Search for the cell housing the specified text and yield its [x, y] center coordinate. 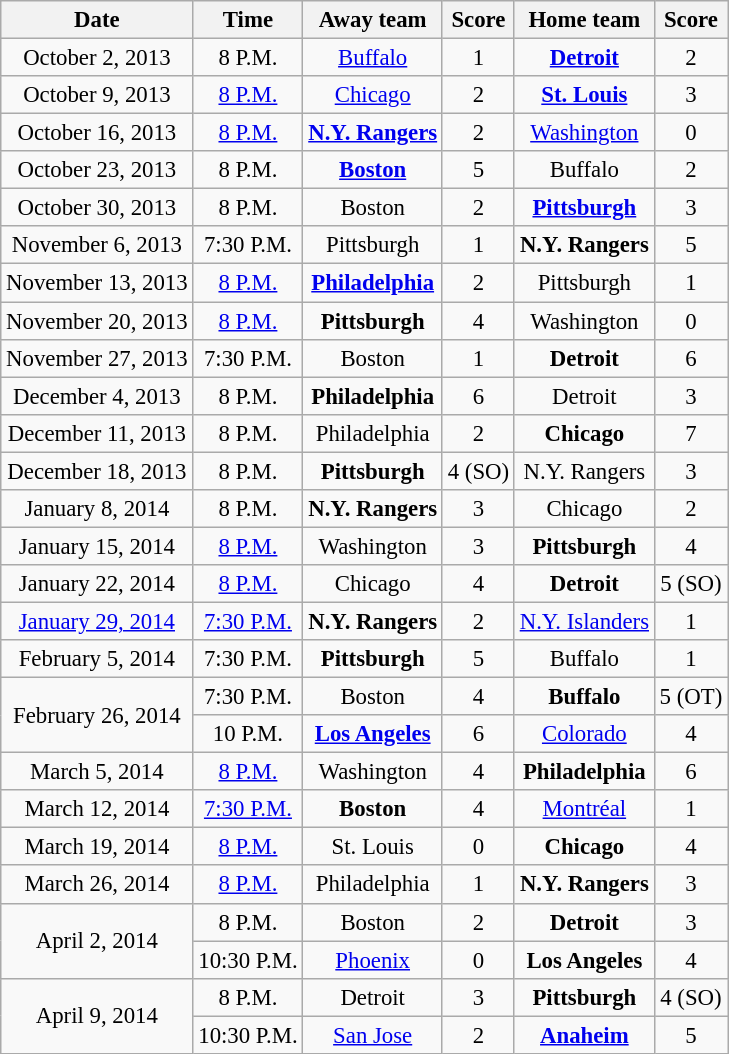
January 15, 2014 [97, 546]
Home team [584, 20]
Date [97, 20]
December 11, 2013 [97, 433]
April 2, 2014 [97, 940]
January 22, 2014 [97, 584]
March 26, 2014 [97, 885]
January 29, 2014 [97, 621]
October 9, 2013 [97, 95]
7 [690, 433]
5 (OT) [690, 697]
N.Y. Islanders [584, 621]
December 4, 2013 [97, 396]
November 20, 2013 [97, 321]
November 13, 2013 [97, 283]
5 (SO) [690, 584]
Time [248, 20]
Away team [373, 20]
October 30, 2013 [97, 208]
March 5, 2014 [97, 772]
Montréal [584, 809]
April 9, 2014 [97, 1016]
Anaheim [584, 1035]
January 8, 2014 [97, 509]
February 5, 2014 [97, 659]
October 16, 2013 [97, 133]
Phoenix [373, 960]
November 6, 2013 [97, 245]
December 18, 2013 [97, 471]
November 27, 2013 [97, 358]
March 12, 2014 [97, 809]
San Jose [373, 1035]
March 19, 2014 [97, 847]
Colorado [584, 734]
February 26, 2014 [97, 716]
October 2, 2013 [97, 58]
October 23, 2013 [97, 170]
10 P.M. [248, 734]
